From the cell containing the given text, extract its center point as [X, Y] coordinate. 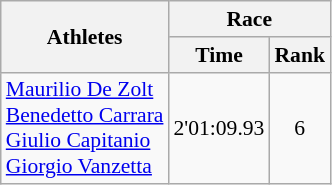
Maurilio De ZoltBenedetto CarraraGiulio CapitanioGiorgio Vanzetta [85, 128]
Race [249, 19]
6 [300, 128]
Rank [300, 55]
2'01:09.93 [218, 128]
Time [218, 55]
Athletes [85, 36]
